Return (X, Y) of the center of cell containing provided text 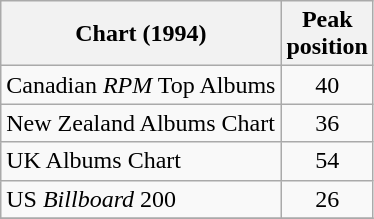
Chart (1994) (141, 34)
UK Albums Chart (141, 161)
26 (327, 199)
US Billboard 200 (141, 199)
New Zealand Albums Chart (141, 123)
40 (327, 85)
54 (327, 161)
36 (327, 123)
Canadian RPM Top Albums (141, 85)
Peakposition (327, 34)
